Search for the cell housing the specified text and yield its [x, y] center coordinate. 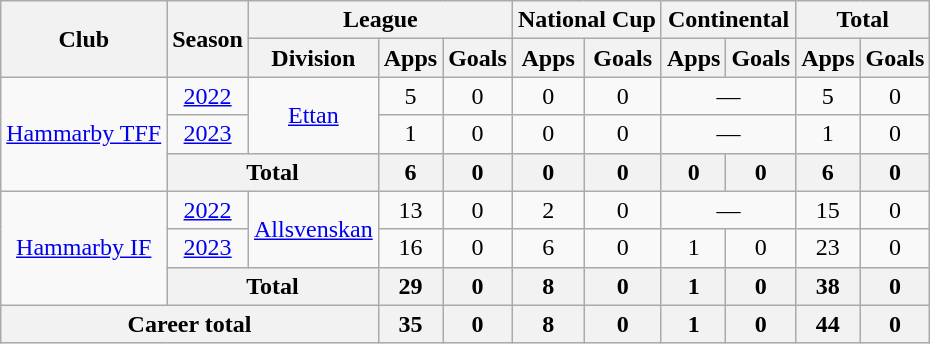
16 [410, 248]
29 [410, 286]
Ettan [313, 115]
Season [208, 39]
23 [828, 248]
2 [548, 210]
Division [313, 58]
38 [828, 286]
Club [84, 39]
National Cup [586, 20]
Hammarby IF [84, 248]
Continental [728, 20]
44 [828, 324]
15 [828, 210]
Career total [190, 324]
Hammarby TFF [84, 134]
League [380, 20]
35 [410, 324]
13 [410, 210]
Allsvenskan [313, 229]
